Locate the cell with the specified text and output its (x, y) center coordinate. 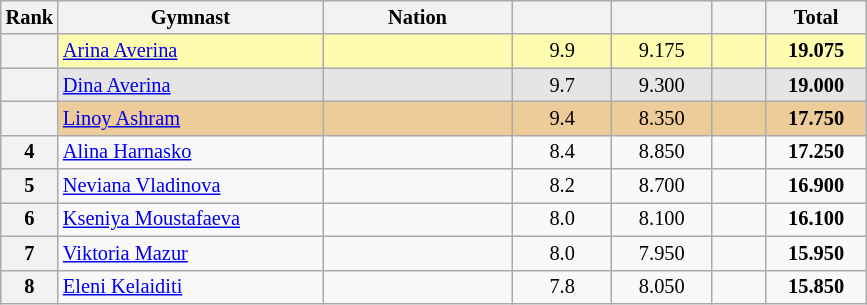
5 (30, 186)
9.300 (662, 85)
7 (30, 253)
8 (30, 287)
4 (30, 152)
8.350 (662, 118)
7.8 (562, 287)
Alina Harnasko (190, 152)
Gymnast (190, 17)
Neviana Vladinova (190, 186)
16.900 (816, 186)
Total (816, 17)
8.2 (562, 186)
9.175 (662, 51)
8.050 (662, 287)
6 (30, 219)
17.750 (816, 118)
7.950 (662, 253)
8.100 (662, 219)
Dina Averina (190, 85)
Arina Averina (190, 51)
Viktoria Mazur (190, 253)
15.850 (816, 287)
Rank (30, 17)
Eleni Kelaiditi (190, 287)
8.850 (662, 152)
19.075 (816, 51)
9.4 (562, 118)
9.7 (562, 85)
15.950 (816, 253)
8.4 (562, 152)
9.9 (562, 51)
Linoy Ashram (190, 118)
17.250 (816, 152)
8.700 (662, 186)
19.000 (816, 85)
Nation (418, 17)
16.100 (816, 219)
Kseniya Moustafaeva (190, 219)
